Search for the cell housing the specified text and yield its [x, y] center coordinate. 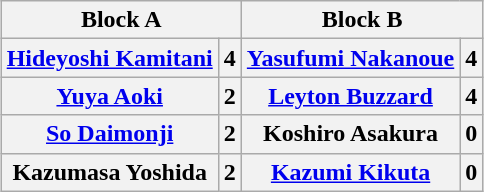
So Daimonji [110, 134]
Kazumi Kikuta [350, 172]
Leyton Buzzard [350, 96]
Koshiro Asakura [350, 134]
Yuya Aoki [110, 96]
Kazumasa Yoshida [110, 172]
Block A [121, 20]
Hideyoshi Kamitani [110, 58]
Yasufumi Nakanoue [350, 58]
Block B [362, 20]
